Determine the (x, y) coordinate at the center of the cell enclosing the given text.  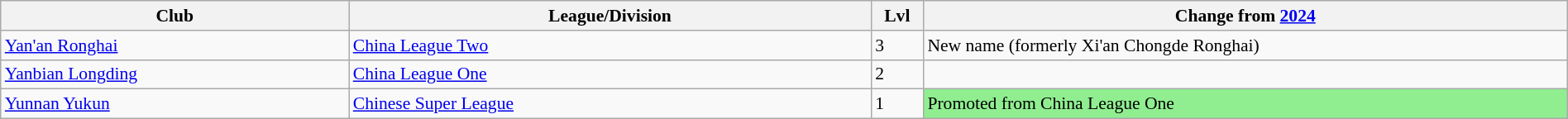
League/Division (610, 16)
Club (175, 16)
Lvl (896, 16)
Yan'an Ronghai (175, 45)
Chinese Super League (610, 104)
Yanbian Longding (175, 74)
China League Two (610, 45)
Promoted from China League One (1245, 104)
2 (896, 74)
China League One (610, 74)
1 (896, 104)
Change from 2024 (1245, 16)
New name (formerly Xi'an Chongde Ronghai) (1245, 45)
3 (896, 45)
Yunnan Yukun (175, 104)
